Provide the (X, Y) coordinate of the cell's center where the given text is located.  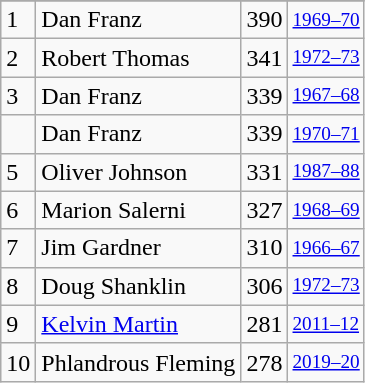
1969–70 (326, 20)
306 (264, 286)
Doug Shanklin (138, 286)
1966–67 (326, 248)
1967–68 (326, 96)
6 (18, 210)
7 (18, 248)
1987–88 (326, 172)
Oliver Johnson (138, 172)
390 (264, 20)
331 (264, 172)
Jim Gardner (138, 248)
1 (18, 20)
1970–71 (326, 134)
2011–12 (326, 324)
5 (18, 172)
278 (264, 362)
2 (18, 58)
2019–20 (326, 362)
Marion Salerni (138, 210)
Robert Thomas (138, 58)
281 (264, 324)
10 (18, 362)
327 (264, 210)
1968–69 (326, 210)
310 (264, 248)
8 (18, 286)
9 (18, 324)
3 (18, 96)
Kelvin Martin (138, 324)
341 (264, 58)
Phlandrous Fleming (138, 362)
